Output the (x, y) coordinate of the center of the cell containing the given text.  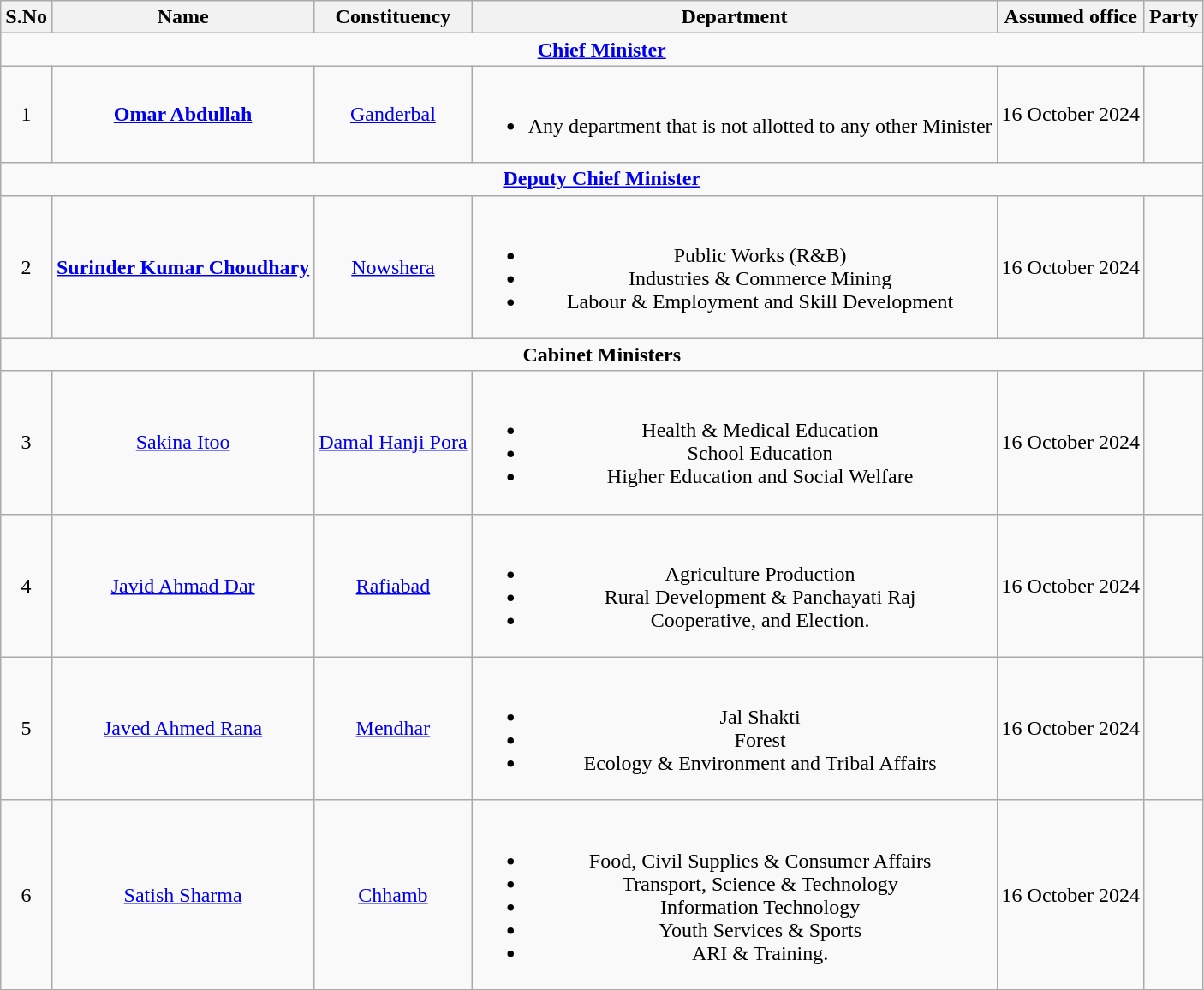
Chief Minister (602, 50)
4 (27, 586)
Assumed office (1070, 17)
Chhamb (393, 894)
Name (182, 17)
Party (1173, 17)
Javid Ahmad Dar (182, 586)
Agriculture ProductionRural Development & Panchayati RajCooperative, and Election. (735, 586)
Deputy Chief Minister (602, 179)
Department (735, 17)
Any department that is not allotted to any other Minister (735, 115)
Ganderbal (393, 115)
Surinder Kumar Choudhary (182, 267)
Javed Ahmed Rana (182, 728)
Nowshera (393, 267)
2 (27, 267)
5 (27, 728)
Jal ShaktiForestEcology & Environment and Tribal Affairs (735, 728)
1 (27, 115)
Sakina Itoo (182, 442)
Damal Hanji Pora (393, 442)
Public Works (R&B)Industries & Commerce MiningLabour & Employment and Skill Development (735, 267)
Rafiabad (393, 586)
Health & Medical EducationSchool EducationHigher Education and Social Welfare (735, 442)
Omar Abdullah (182, 115)
3 (27, 442)
Mendhar (393, 728)
Satish Sharma (182, 894)
Cabinet Ministers (602, 355)
Food, Civil Supplies & Consumer AffairsTransport, Science & TechnologyInformation TechnologyYouth Services & SportsARI & Training. (735, 894)
6 (27, 894)
S.No (27, 17)
Constituency (393, 17)
